Output the [x, y] coordinate of the center of the cell containing the given text.  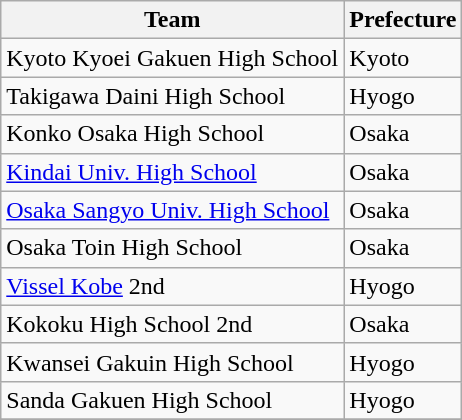
Kindai Univ. High School [172, 172]
Kokoku High School 2nd [172, 324]
Kwansei Gakuin High School [172, 362]
Prefecture [403, 20]
Takigawa Daini High School [172, 96]
Osaka Toin High School [172, 248]
Sanda Gakuen High School [172, 400]
Osaka Sangyo Univ. High School [172, 210]
Konko Osaka High School [172, 134]
Vissel Kobe 2nd [172, 286]
Kyoto Kyoei Gakuen High School [172, 58]
Team [172, 20]
Kyoto [403, 58]
